Determine the [X, Y] coordinate at the center of the cell enclosing the given text.  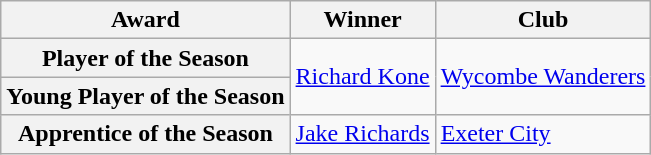
Award [146, 20]
Wycombe Wanderers [543, 77]
Winner [362, 20]
Apprentice of the Season [146, 134]
Jake Richards [362, 134]
Exeter City [543, 134]
Richard Kone [362, 77]
Young Player of the Season [146, 96]
Club [543, 20]
Player of the Season [146, 58]
